Locate the cell with the specified text and output its [x, y] center coordinate. 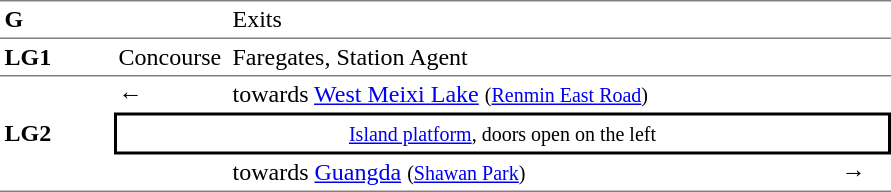
Exits [532, 20]
LG2 [57, 134]
LG1 [57, 58]
→ [864, 173]
Island platform, doors open on the left [502, 133]
towards West Meixi Lake (Renmin East Road) [532, 94]
Concourse [171, 58]
Faregates, Station Agent [532, 58]
G [57, 20]
towards Guangda (Shawan Park) [532, 173]
← [171, 94]
